Return [X, Y] of the center of cell containing provided text 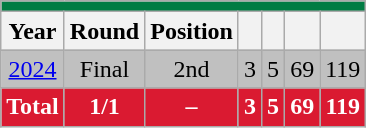
Position [192, 31]
Year [33, 31]
2024 [33, 69]
Round [104, 31]
Total [33, 107]
1/1 [104, 107]
2nd [192, 69]
– [192, 107]
Final [104, 69]
